Find where the given text appears and provide that cell's center as [x, y] coordinate. 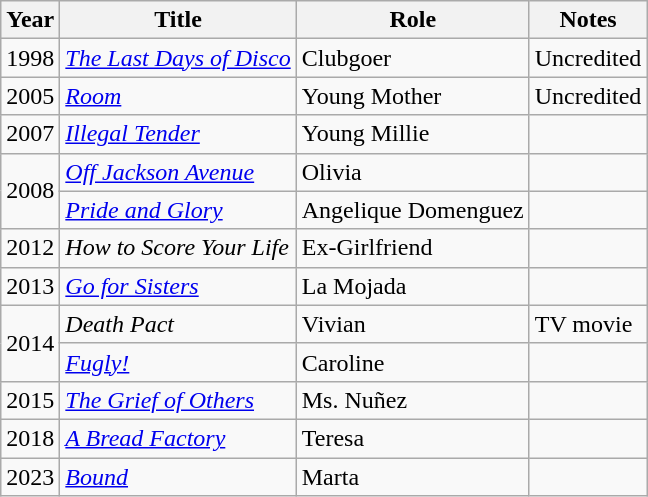
Bound [178, 477]
Title [178, 20]
Illegal Tender [178, 134]
Fugly! [178, 362]
Marta [412, 477]
2007 [30, 134]
Role [412, 20]
How to Score Your Life [178, 248]
Off Jackson Avenue [178, 172]
2005 [30, 96]
Teresa [412, 438]
Angelique Domenguez [412, 210]
1998 [30, 58]
The Last Days of Disco [178, 58]
Room [178, 96]
2023 [30, 477]
Ms. Nuñez [412, 400]
2008 [30, 191]
2013 [30, 286]
Notes [588, 20]
Ex-Girlfriend [412, 248]
Death Pact [178, 324]
A Bread Factory [178, 438]
La Mojada [412, 286]
The Grief of Others [178, 400]
Olivia [412, 172]
2015 [30, 400]
Vivian [412, 324]
Year [30, 20]
2012 [30, 248]
Pride and Glory [178, 210]
2018 [30, 438]
Clubgoer [412, 58]
Go for Sisters [178, 286]
2014 [30, 343]
TV movie [588, 324]
Young Millie [412, 134]
Young Mother [412, 96]
Caroline [412, 362]
